Identify which cell holds the provided text, then report its (x, y) central coordinate. 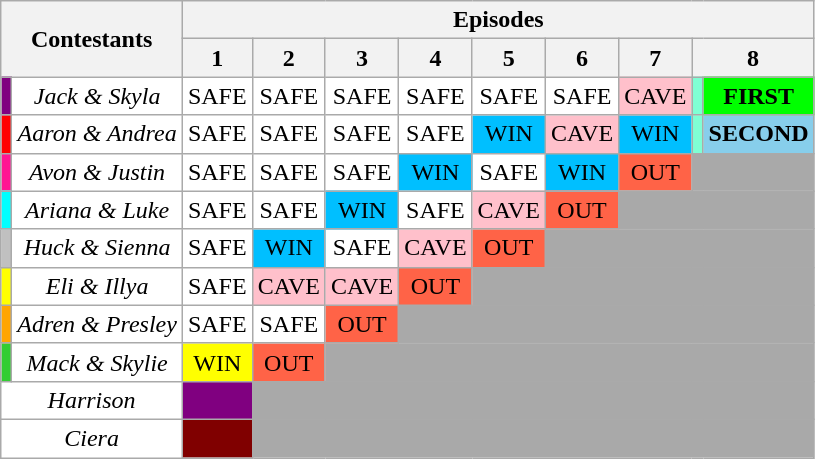
7 (656, 58)
Eli & Illya (98, 286)
5 (508, 58)
1 (217, 58)
4 (436, 58)
Aaron & Andrea (98, 134)
Episodes (498, 20)
8 (753, 58)
6 (582, 58)
2 (288, 58)
Ariana & Luke (98, 210)
Contestants (92, 39)
Mack & Skylie (98, 362)
Harrison (92, 400)
Jack & Skyla (98, 96)
Adren & Presley (98, 324)
Huck & Sienna (98, 248)
FIRST (758, 96)
Avon & Justin (98, 172)
SECOND (758, 134)
Ciera (92, 438)
3 (362, 58)
